Determine the (X, Y) coordinate at the center of the cell enclosing the given text.  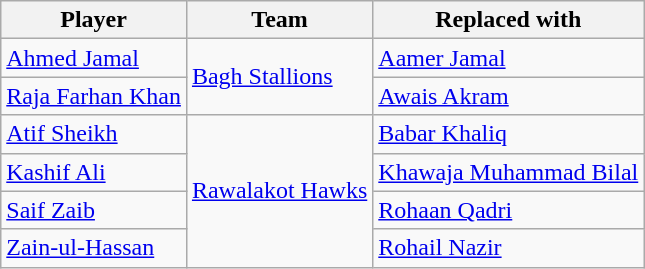
Atif Sheikh (94, 134)
Rohaan Qadri (508, 210)
Team (279, 20)
Rohail Nazir (508, 248)
Babar Khaliq (508, 134)
Khawaja Muhammad Bilal (508, 172)
Replaced with (508, 20)
Saif Zaib (94, 210)
Zain-ul-Hassan (94, 248)
Awais Akram (508, 96)
Raja Farhan Khan (94, 96)
Ahmed Jamal (94, 58)
Bagh Stallions (279, 77)
Aamer Jamal (508, 58)
Kashif Ali (94, 172)
Player (94, 20)
Rawalakot Hawks (279, 191)
